Return (X, Y) of the center of cell containing provided text 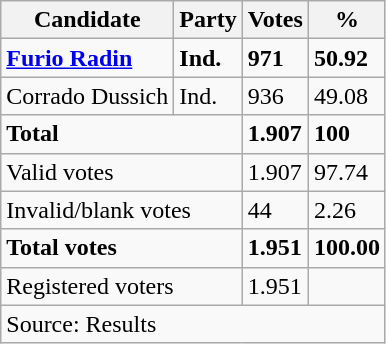
Registered voters (122, 286)
Invalid/blank votes (122, 210)
Source: Results (194, 324)
% (346, 20)
Corrado Dussich (88, 96)
Valid votes (122, 172)
49.08 (346, 96)
2.26 (346, 210)
100 (346, 134)
936 (275, 96)
Total (122, 134)
44 (275, 210)
50.92 (346, 58)
100.00 (346, 248)
97.74 (346, 172)
Furio Radin (88, 58)
Party (208, 20)
Total votes (122, 248)
Candidate (88, 20)
Votes (275, 20)
971 (275, 58)
